Identify which cell holds the provided text, then report its [X, Y] central coordinate. 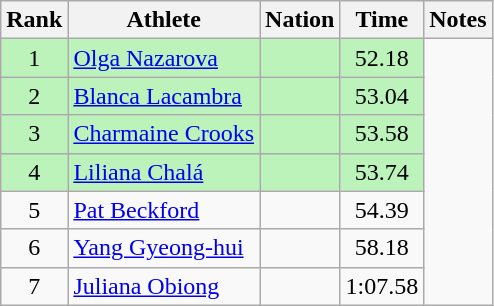
Notes [458, 20]
Athlete [164, 20]
Yang Gyeong-hui [164, 248]
Olga Nazarova [164, 58]
Nation [300, 20]
3 [34, 134]
54.39 [382, 210]
2 [34, 96]
Time [382, 20]
5 [34, 210]
Pat Beckford [164, 210]
52.18 [382, 58]
1:07.58 [382, 286]
53.04 [382, 96]
7 [34, 286]
4 [34, 172]
1 [34, 58]
53.58 [382, 134]
58.18 [382, 248]
Rank [34, 20]
53.74 [382, 172]
Liliana Chalá [164, 172]
6 [34, 248]
Charmaine Crooks [164, 134]
Blanca Lacambra [164, 96]
Juliana Obiong [164, 286]
